Output the (x, y) coordinate of the center of the cell containing the given text.  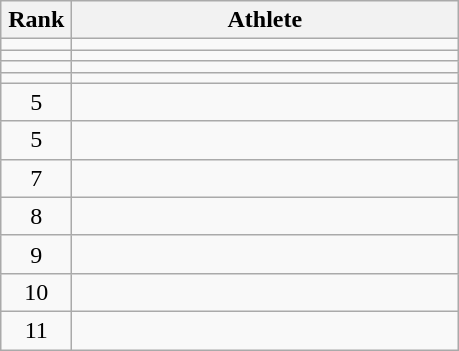
Athlete (265, 20)
Rank (36, 20)
8 (36, 216)
10 (36, 292)
9 (36, 254)
11 (36, 330)
7 (36, 178)
